Locate the cell with the specified text and output its [x, y] center coordinate. 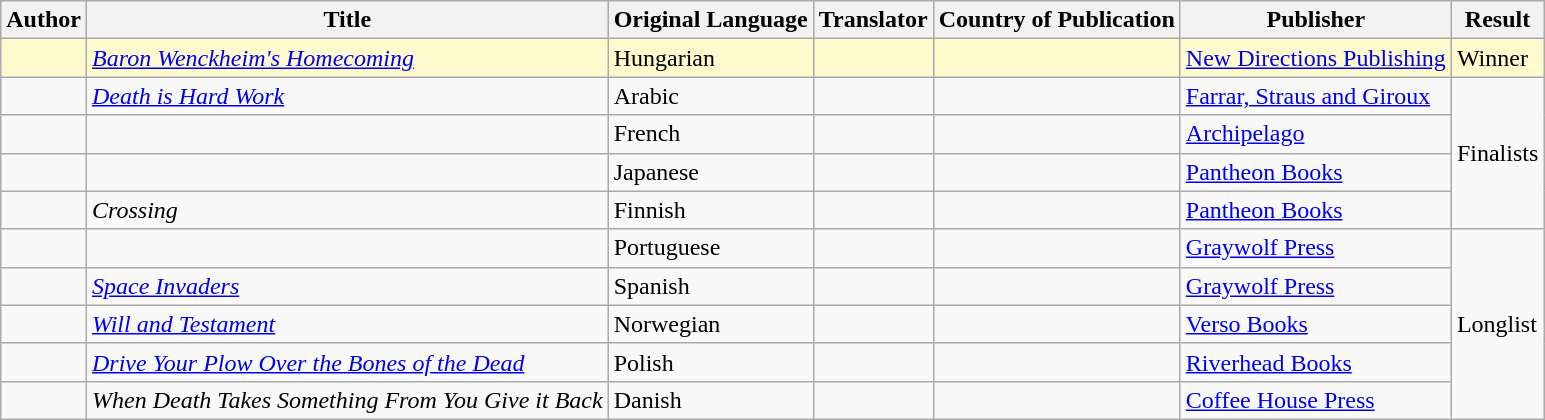
When Death Takes Something From You Give it Back [347, 400]
Coffee House Press [1316, 400]
Death is Hard Work [347, 96]
Longlist [1497, 324]
Author [44, 20]
Verso Books [1316, 324]
Farrar, Straus and Giroux [1316, 96]
Archipelago [1316, 134]
Publisher [1316, 20]
Result [1497, 20]
Danish [710, 400]
Winner [1497, 58]
Hungarian [710, 58]
Space Invaders [347, 286]
Japanese [710, 172]
Finalists [1497, 153]
French [710, 134]
Will and Testament [347, 324]
Baron Wenckheim's Homecoming [347, 58]
Translator [873, 20]
Riverhead Books [1316, 362]
Title [347, 20]
Original Language [710, 20]
Finnish [710, 210]
Country of Publication [1056, 20]
Spanish [710, 286]
Polish [710, 362]
Portuguese [710, 248]
Crossing [347, 210]
Arabic [710, 96]
Norwegian [710, 324]
New Directions Publishing [1316, 58]
Drive Your Plow Over the Bones of the Dead [347, 362]
